Provide the (x, y) coordinate of the cell's center where the given text is located.  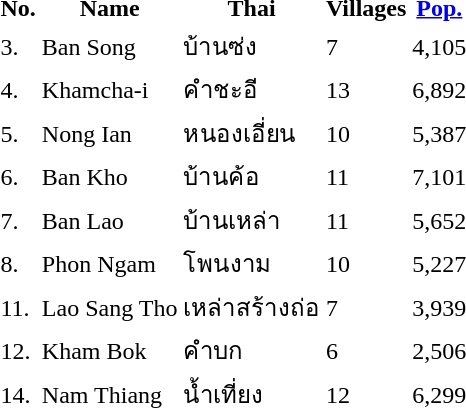
Ban Kho (110, 176)
คำบก (252, 350)
13 (366, 90)
Phon Ngam (110, 264)
บ้านเหล่า (252, 220)
โพนงาม (252, 264)
เหล่าสร้างถ่อ (252, 307)
Nong Ian (110, 133)
บ้านค้อ (252, 176)
Khamcha-i (110, 90)
Ban Lao (110, 220)
คำชะอี (252, 90)
Kham Bok (110, 350)
หนองเอี่ยน (252, 133)
Lao Sang Tho (110, 307)
6 (366, 350)
Ban Song (110, 46)
บ้านซ่ง (252, 46)
